Extract the (X, Y) coordinate from the center of the cell holding the provided text.  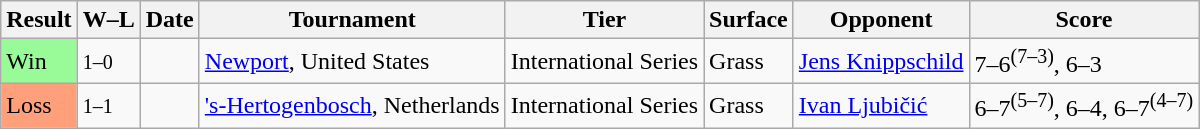
6–7(5–7), 6–4, 6–7(4–7) (1084, 106)
Date (170, 20)
Tier (604, 20)
Ivan Ljubičić (881, 106)
Score (1084, 20)
Loss (39, 106)
Result (39, 20)
1–0 (108, 62)
1–1 (108, 106)
Win (39, 62)
Tournament (352, 20)
7–6(7–3), 6–3 (1084, 62)
Newport, United States (352, 62)
's-Hertogenbosch, Netherlands (352, 106)
W–L (108, 20)
Jens Knippschild (881, 62)
Opponent (881, 20)
Surface (749, 20)
